Find where the given text appears and provide that cell's center as (x, y) coordinate. 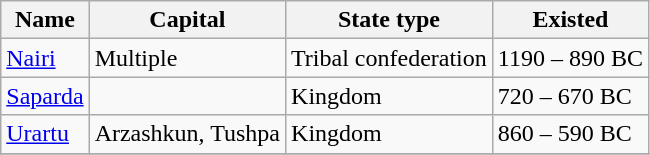
Saparda (45, 96)
1190 – 890 BC (570, 58)
860 – 590 BC (570, 134)
Existed (570, 20)
Nairi (45, 58)
Tribal confederation (390, 58)
State type (390, 20)
Urartu (45, 134)
Arzashkun, Tushpa (187, 134)
Multiple (187, 58)
720 – 670 BC (570, 96)
Name (45, 20)
Capital (187, 20)
